Pinpoint the cell where the given text exists, returning its [x, y] midpoint coordinate. 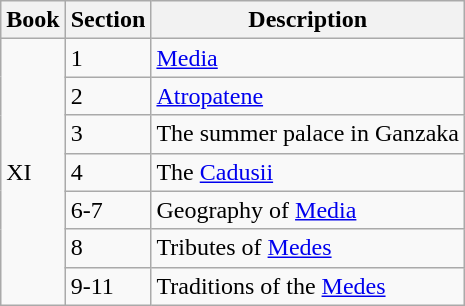
XI [33, 172]
1 [108, 58]
9-11 [108, 286]
Tributes of Medes [308, 248]
Geography of Media [308, 210]
Traditions of the Medes [308, 286]
8 [108, 248]
Description [308, 20]
The summer palace in Ganzaka [308, 134]
Media [308, 58]
6-7 [108, 210]
Atropatene [308, 96]
2 [108, 96]
Book [33, 20]
The Cadusii [308, 172]
4 [108, 172]
3 [108, 134]
Section [108, 20]
